Scan for the cell matching the given text and deliver its [x, y] coordinate at center. 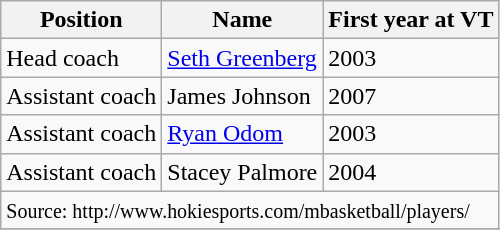
Source: http://www.hokiesports.com/mbasketball/players/ [250, 210]
Name [242, 20]
Head coach [82, 58]
James Johnson [242, 96]
First year at VT [411, 20]
2007 [411, 96]
Ryan Odom [242, 134]
Stacey Palmore [242, 172]
Position [82, 20]
2004 [411, 172]
Seth Greenberg [242, 58]
